Scan for the cell matching the given text and deliver its (x, y) coordinate at center. 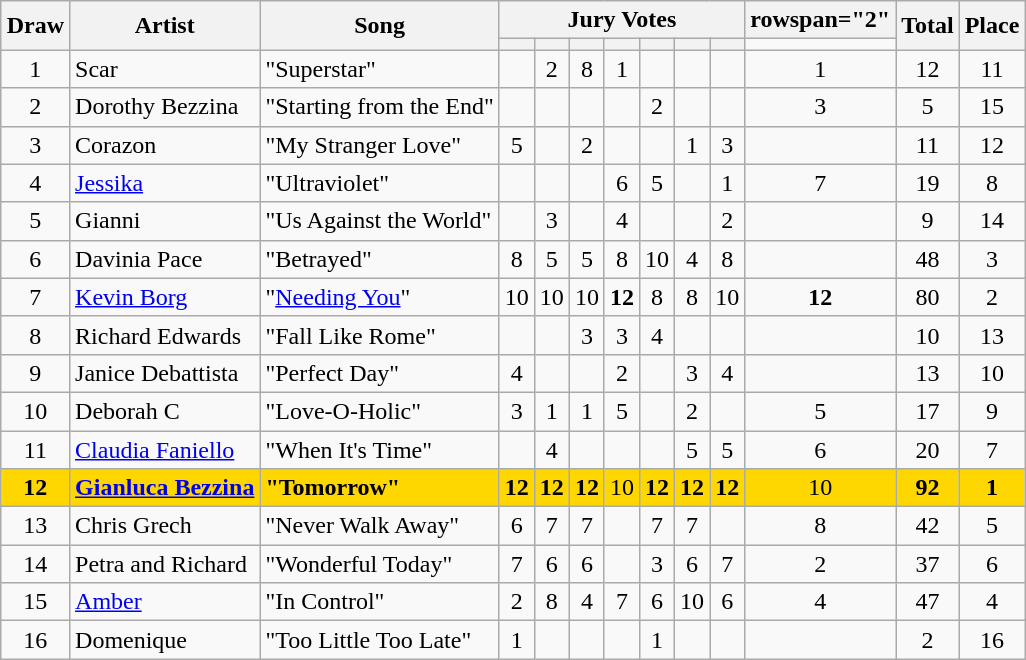
Gianni (165, 221)
"Superstar" (380, 69)
Draw (35, 26)
Place (992, 26)
37 (928, 564)
"Never Walk Away" (380, 526)
Artist (165, 26)
"Us Against the World" (380, 221)
"Starting from the End" (380, 107)
"Too Little Too Late" (380, 640)
"Tomorrow" (380, 488)
Richard Edwards (165, 335)
80 (928, 297)
Deborah C (165, 411)
Petra and Richard (165, 564)
Amber (165, 602)
42 (928, 526)
Song (380, 26)
Gianluca Bezzina (165, 488)
"Wonderful Today" (380, 564)
"Ultraviolet" (380, 183)
47 (928, 602)
"Betrayed" (380, 259)
Total (928, 26)
Kevin Borg (165, 297)
Jessika (165, 183)
92 (928, 488)
20 (928, 449)
"Needing You" (380, 297)
Corazon (165, 145)
Davinia Pace (165, 259)
Chris Grech (165, 526)
"In Control" (380, 602)
17 (928, 411)
"My Stranger Love" (380, 145)
"Fall Like Rome" (380, 335)
19 (928, 183)
Claudia Faniello (165, 449)
"When It's Time" (380, 449)
Scar (165, 69)
Jury Votes (622, 20)
rowspan="2" (820, 20)
48 (928, 259)
Janice Debattista (165, 373)
Domenique (165, 640)
"Love-O-Holic" (380, 411)
"Perfect Day" (380, 373)
Dorothy Bezzina (165, 107)
